Identify which cell holds the provided text, then report its [X, Y] central coordinate. 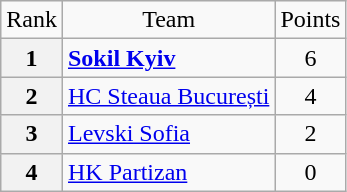
1 [32, 58]
HC Steaua București [168, 96]
HK Partizan [168, 172]
Sokil Kyiv [168, 58]
Team [168, 20]
Points [310, 20]
Rank [32, 20]
6 [310, 58]
Levski Sofia [168, 134]
0 [310, 172]
3 [32, 134]
